Output the [x, y] coordinate of the center of the cell containing the given text.  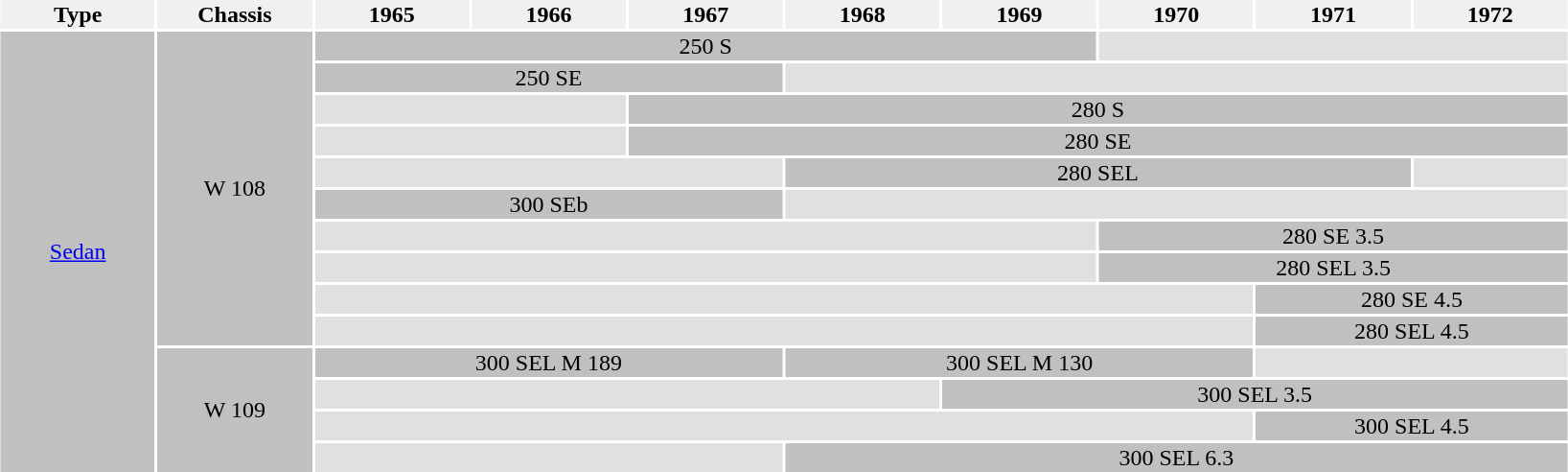
Sedan [79, 251]
280 SEL 4.5 [1412, 331]
300 SEL M 189 [548, 363]
250 SE [548, 78]
1969 [1020, 14]
1971 [1334, 14]
1965 [391, 14]
280 SE 4.5 [1412, 299]
300 SEL 3.5 [1255, 394]
1967 [705, 14]
1966 [548, 14]
1968 [863, 14]
250 S [705, 46]
Type [79, 14]
280 S [1098, 109]
1972 [1489, 14]
280 SE 3.5 [1333, 236]
280 SEL 3.5 [1333, 268]
Chassis [236, 14]
300 SEb [548, 204]
1970 [1177, 14]
W 108 [236, 188]
280 SE [1098, 141]
280 SEL [1098, 173]
W 109 [236, 411]
300 SEL 4.5 [1412, 426]
300 SEL M 130 [1020, 363]
300 SEL 6.3 [1177, 458]
